Capture the cell that displays the provided text and extract its [x, y] central coordinate. 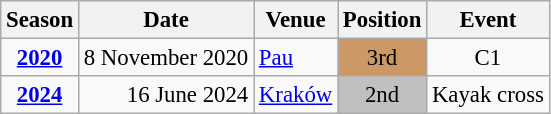
2020 [40, 58]
Venue [296, 20]
C1 [488, 58]
Date [166, 20]
2024 [40, 95]
Position [382, 20]
Season [40, 20]
Kayak cross [488, 95]
Kraków [296, 95]
3rd [382, 58]
Pau [296, 58]
8 November 2020 [166, 58]
16 June 2024 [166, 95]
2nd [382, 95]
Event [488, 20]
